Determine the [X, Y] coordinate at the center of the cell enclosing the given text.  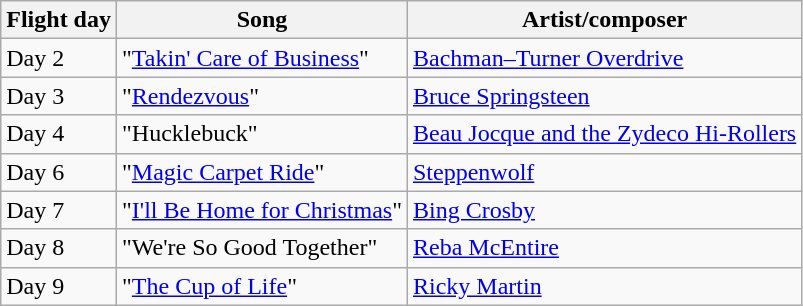
Bachman–Turner Overdrive [604, 58]
Bing Crosby [604, 210]
Bruce Springsteen [604, 96]
Ricky Martin [604, 286]
Steppenwolf [604, 172]
Flight day [59, 20]
"Rendezvous" [262, 96]
Song [262, 20]
Beau Jocque and the Zydeco Hi-Rollers [604, 134]
"The Cup of Life" [262, 286]
Day 7 [59, 210]
Reba McEntire [604, 248]
Day 3 [59, 96]
Artist/composer [604, 20]
Day 6 [59, 172]
"Takin' Care of Business" [262, 58]
"Hucklebuck" [262, 134]
"I'll Be Home for Christmas" [262, 210]
Day 9 [59, 286]
Day 2 [59, 58]
Day 4 [59, 134]
"We're So Good Together" [262, 248]
Day 8 [59, 248]
"Magic Carpet Ride" [262, 172]
